Return (x, y) of the center of cell containing provided text 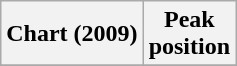
Peak position (189, 34)
Chart (2009) (72, 34)
